Pinpoint the cell where the given text exists, returning its [X, Y] midpoint coordinate. 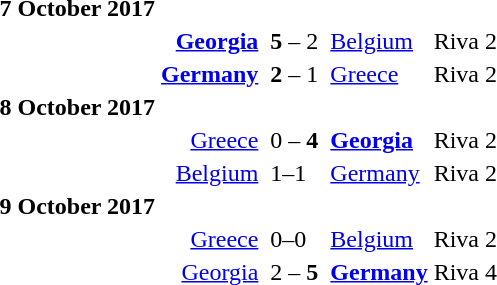
5 – 2 [294, 41]
2 – 1 [294, 74]
0 – 4 [294, 140]
0–0 [294, 239]
1–1 [294, 173]
